Pinpoint the cell where the given text exists, returning its [x, y] midpoint coordinate. 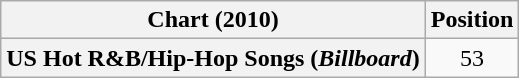
Chart (2010) [213, 20]
US Hot R&B/Hip-Hop Songs (Billboard) [213, 58]
Position [472, 20]
53 [472, 58]
